From the cell containing the given text, extract its center point as (X, Y) coordinate. 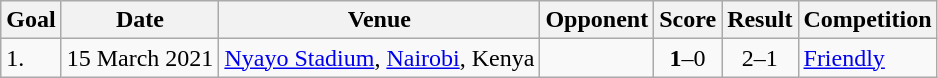
Date (140, 20)
Friendly (868, 58)
1. (31, 58)
Nyayo Stadium, Nairobi, Kenya (380, 58)
Venue (380, 20)
Opponent (597, 20)
2–1 (760, 58)
15 March 2021 (140, 58)
Goal (31, 20)
Competition (868, 20)
Result (760, 20)
1–0 (688, 58)
Score (688, 20)
